Provide the (x, y) coordinate of the cell's center where the given text is located.  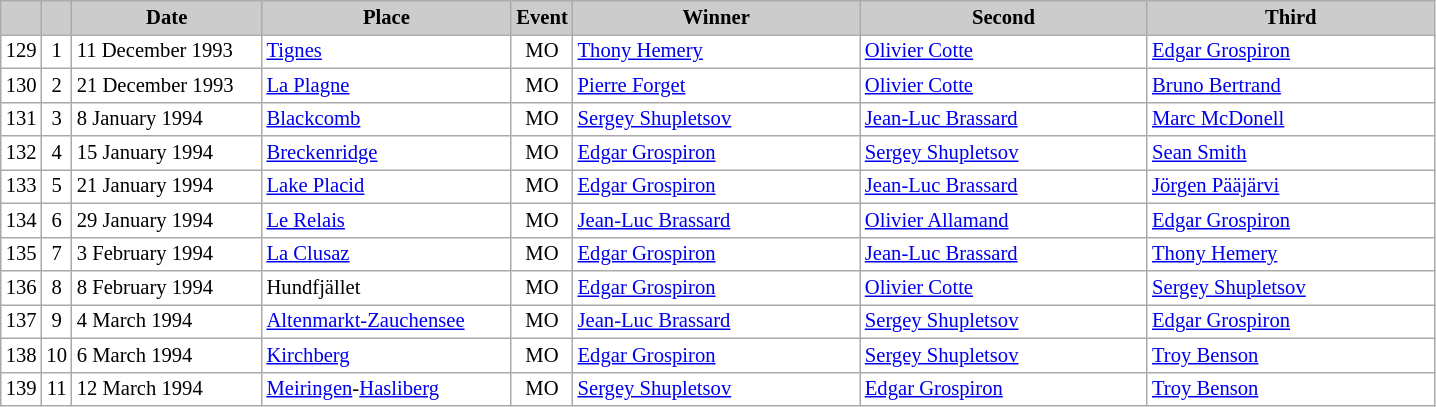
Tignes (387, 51)
Olivier Allamand (1004, 220)
La Clusaz (387, 254)
Place (387, 17)
Sean Smith (1290, 153)
1 (56, 51)
Le Relais (387, 220)
Altenmarkt-Zauchensee (387, 321)
132 (22, 153)
Event (542, 17)
8 February 1994 (167, 287)
6 March 1994 (167, 355)
29 January 1994 (167, 220)
8 January 1994 (167, 119)
131 (22, 119)
12 March 1994 (167, 389)
2 (56, 85)
8 (56, 287)
9 (56, 321)
139 (22, 389)
3 February 1994 (167, 254)
Lake Placid (387, 186)
Winner (716, 17)
Bruno Bertrand (1290, 85)
137 (22, 321)
La Plagne (387, 85)
4 March 1994 (167, 321)
6 (56, 220)
136 (22, 287)
7 (56, 254)
Pierre Forget (716, 85)
130 (22, 85)
Breckenridge (387, 153)
Blackcomb (387, 119)
Second (1004, 17)
Meiringen-Hasliberg (387, 389)
21 December 1993 (167, 85)
135 (22, 254)
11 (56, 389)
21 January 1994 (167, 186)
10 (56, 355)
5 (56, 186)
138 (22, 355)
11 December 1993 (167, 51)
Date (167, 17)
Jörgen Pääjärvi (1290, 186)
129 (22, 51)
133 (22, 186)
134 (22, 220)
Hundfjället (387, 287)
3 (56, 119)
Third (1290, 17)
Marc McDonell (1290, 119)
15 January 1994 (167, 153)
Kirchberg (387, 355)
4 (56, 153)
